Return [x, y] of the center of cell containing provided text 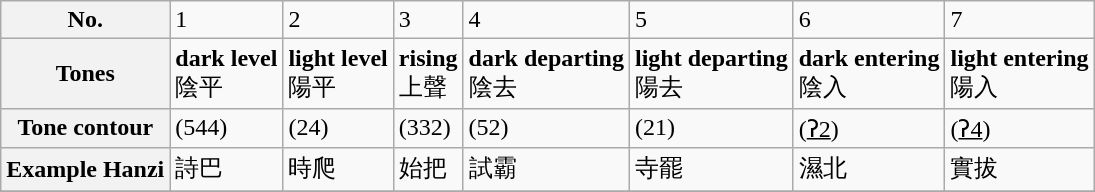
Tone contour [86, 128]
時爬 [338, 170]
light departing陽去 [711, 74]
dark entering陰入 [869, 74]
寺罷 [711, 170]
light level陽平 [338, 74]
rising上聲 [428, 74]
6 [869, 20]
7 [1020, 20]
light entering陽入 [1020, 74]
濕北 [869, 170]
3 [428, 20]
1 [226, 20]
實拔 [1020, 170]
(332) [428, 128]
4 [546, 20]
(52) [546, 128]
(544) [226, 128]
(ʔ2) [869, 128]
Tones [86, 74]
5 [711, 20]
dark level陰平 [226, 74]
dark departing陰去 [546, 74]
2 [338, 20]
No. [86, 20]
始把 [428, 170]
(ʔ4) [1020, 128]
試霸 [546, 170]
Example Hanzi [86, 170]
(24) [338, 128]
詩巴 [226, 170]
(21) [711, 128]
